Identify which cell holds the provided text, then report its (X, Y) central coordinate. 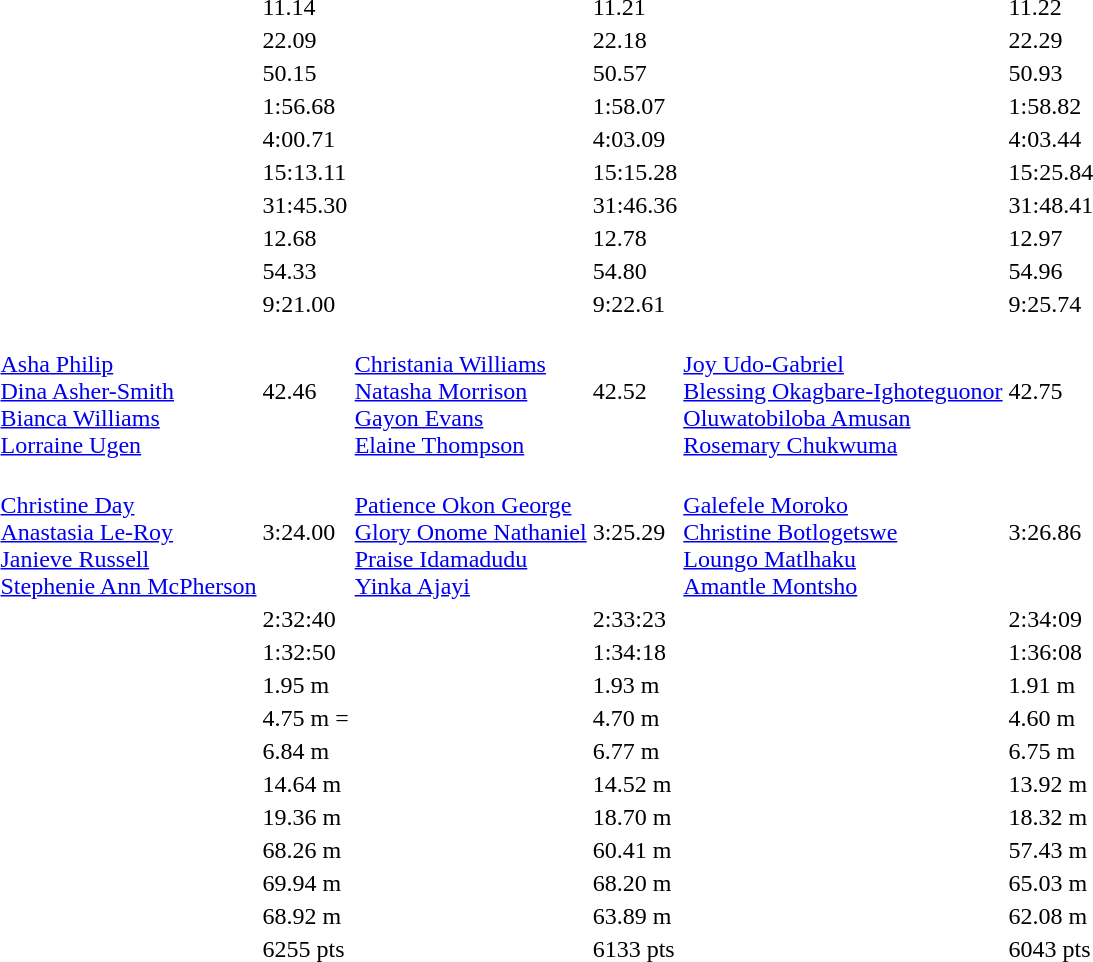
4.70 m (635, 718)
69.94 m (306, 883)
1:58.07 (635, 106)
3:25.29 (635, 532)
63.89 m (635, 916)
9:22.61 (635, 304)
1:34:18 (635, 652)
19.36 m (306, 817)
4:00.71 (306, 139)
31:46.36 (635, 205)
12.68 (306, 238)
9:21.00 (306, 304)
31:45.30 (306, 205)
Christania WilliamsNatasha MorrisonGayon EvansElaine Thompson (470, 391)
18.70 m (635, 817)
22.09 (306, 40)
2:32:40 (306, 619)
68.20 m (635, 883)
1.93 m (635, 685)
12.78 (635, 238)
6.77 m (635, 751)
22.18 (635, 40)
Joy Udo-GabrielBlessing Okagbare-IghoteguonorOluwatobiloba AmusanRosemary Chukwuma (843, 391)
4.75 m = (306, 718)
42.46 (306, 391)
4:03.09 (635, 139)
15:15.28 (635, 172)
2:33:23 (635, 619)
42.52 (635, 391)
14.64 m (306, 784)
1:32:50 (306, 652)
60.41 m (635, 850)
54.80 (635, 271)
6.84 m (306, 751)
68.26 m (306, 850)
54.33 (306, 271)
68.92 m (306, 916)
14.52 m (635, 784)
1.95 m (306, 685)
3:24.00 (306, 532)
Galefele MorokoChristine BotlogetsweLoungo MatlhakuAmantle Montsho (843, 532)
Patience Okon GeorgeGlory Onome NathanielPraise IdamaduduYinka Ajayi (470, 532)
1:56.68 (306, 106)
50.57 (635, 73)
50.15 (306, 73)
15:13.11 (306, 172)
